Search for the cell housing the specified text and yield its (x, y) center coordinate. 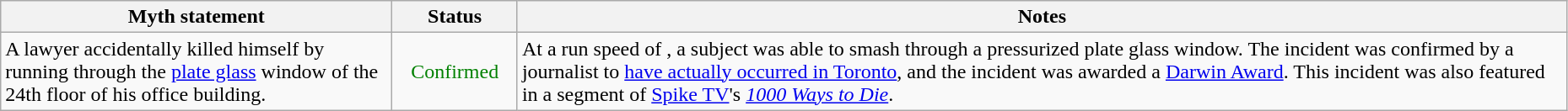
Myth statement (197, 17)
Confirmed (455, 71)
A lawyer accidentally killed himself by running through the plate glass window of the 24th floor of his office building. (197, 71)
Status (455, 17)
Notes (1042, 17)
